Capture the cell that displays the provided text and extract its (X, Y) central coordinate. 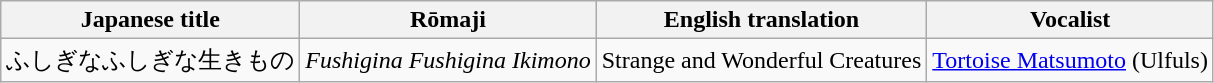
English translation (762, 20)
Fushigina Fushigina Ikimono (448, 60)
Vocalist (1070, 20)
Japanese title (150, 20)
ふしぎなふしぎな生きもの (150, 60)
Strange and Wonderful Creatures (762, 60)
Tortoise Matsumoto (Ulfuls) (1070, 60)
Rōmaji (448, 20)
